Output the (x, y) coordinate of the center of the cell containing the given text.  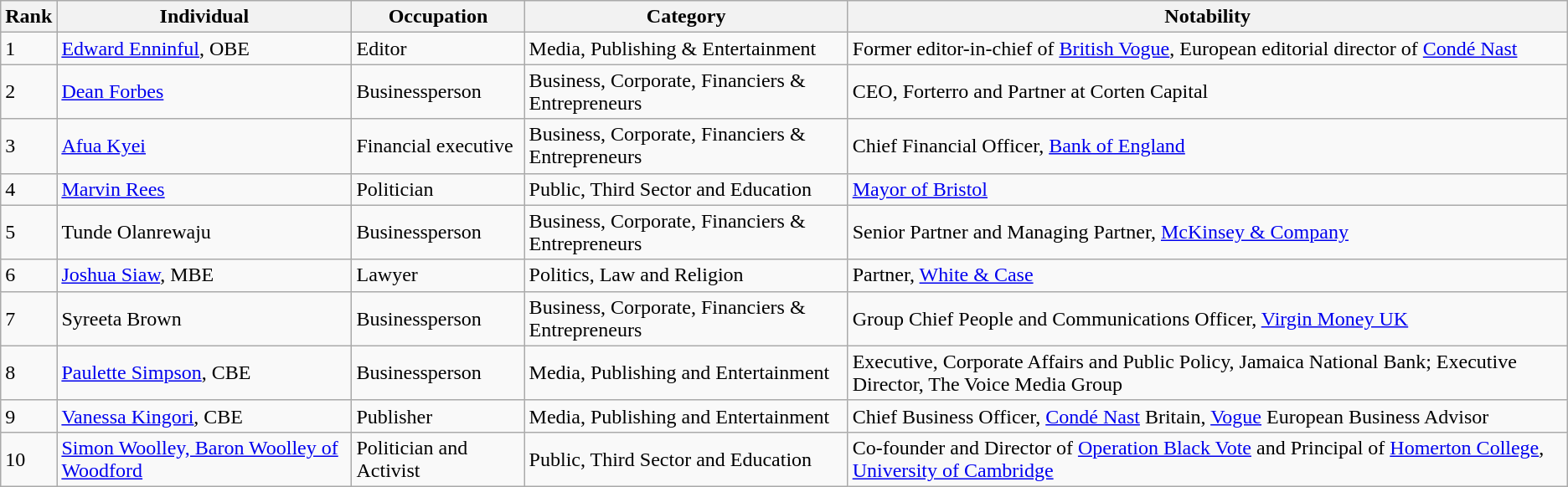
Chief Financial Officer, Bank of England (1208, 146)
Lawyer (438, 275)
Politics, Law and Religion (686, 275)
Simon Woolley, Baron Woolley of Woodford (204, 459)
9 (28, 416)
Individual (204, 17)
Politician (438, 189)
4 (28, 189)
Financial executive (438, 146)
Joshua Siaw, MBE (204, 275)
Rank (28, 17)
Notability (1208, 17)
Senior Partner and Managing Partner, McKinsey & Company (1208, 233)
Marvin Rees (204, 189)
Vanessa Kingori, CBE (204, 416)
Publisher (438, 416)
Co-founder and Director of Operation Black Vote and Principal of Homerton College, University of Cambridge (1208, 459)
Category (686, 17)
7 (28, 318)
Syreeta Brown (204, 318)
2 (28, 92)
Chief Business Officer, Condé Nast Britain, Vogue European Business Advisor (1208, 416)
10 (28, 459)
5 (28, 233)
Dean Forbes (204, 92)
3 (28, 146)
Media, Publishing & Entertainment (686, 49)
Partner, White & Case (1208, 275)
Politician and Activist (438, 459)
Afua Kyei (204, 146)
Former editor-in-chief of British Vogue, European editorial director of Condé Nast (1208, 49)
6 (28, 275)
Executive, Corporate Affairs and Public Policy, Jamaica National Bank; Executive Director, The Voice Media Group (1208, 373)
Paulette Simpson, CBE (204, 373)
8 (28, 373)
Tunde Olanrewaju (204, 233)
Edward Enninful, OBE (204, 49)
Occupation (438, 17)
CEO, Forterro and Partner at Corten Capital (1208, 92)
Editor (438, 49)
Mayor of Bristol (1208, 189)
1 (28, 49)
Group Chief People and Communications Officer, Virgin Money UK (1208, 318)
